Pinpoint the cell where the given text exists, returning its (X, Y) midpoint coordinate. 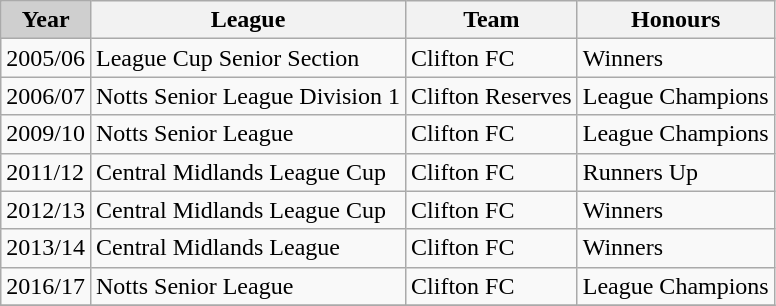
2005/06 (46, 58)
2006/07 (46, 96)
Central Midlands League (248, 248)
League (248, 20)
Runners Up (676, 172)
Year (46, 20)
Notts Senior League Division 1 (248, 96)
2013/14 (46, 248)
2009/10 (46, 134)
League Cup Senior Section (248, 58)
Clifton Reserves (492, 96)
Team (492, 20)
2011/12 (46, 172)
Honours (676, 20)
2016/17 (46, 286)
2012/13 (46, 210)
